Search for the cell housing the specified text and yield its (X, Y) center coordinate. 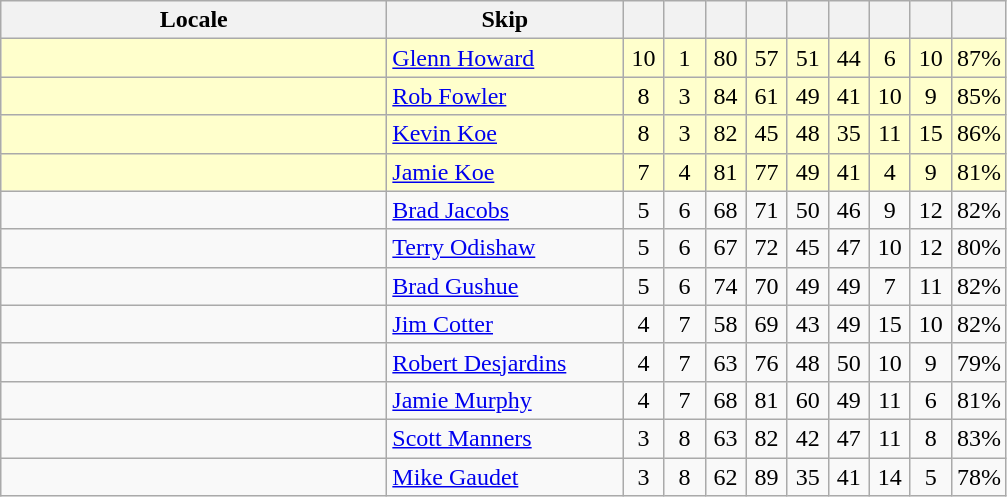
Scott Manners (505, 438)
Brad Jacobs (505, 210)
77 (766, 172)
57 (766, 58)
61 (766, 96)
62 (726, 477)
70 (766, 286)
43 (808, 324)
67 (726, 248)
Locale (194, 20)
84 (726, 96)
85% (978, 96)
72 (766, 248)
Robert Desjardins (505, 362)
89 (766, 477)
87% (978, 58)
Rob Fowler (505, 96)
Mike Gaudet (505, 477)
71 (766, 210)
Terry Odishaw (505, 248)
79% (978, 362)
Jamie Koe (505, 172)
1 (684, 58)
58 (726, 324)
Jamie Murphy (505, 400)
42 (808, 438)
60 (808, 400)
51 (808, 58)
46 (848, 210)
76 (766, 362)
80% (978, 248)
Brad Gushue (505, 286)
86% (978, 134)
44 (848, 58)
69 (766, 324)
78% (978, 477)
Kevin Koe (505, 134)
74 (726, 286)
Jim Cotter (505, 324)
Skip (505, 20)
80 (726, 58)
14 (890, 477)
83% (978, 438)
Glenn Howard (505, 58)
